Detect which cell encompasses the target text, then output its [X, Y] center coordinate. 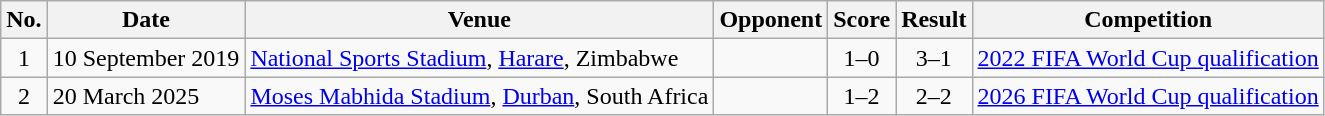
1–0 [862, 58]
2022 FIFA World Cup qualification [1148, 58]
No. [24, 20]
Score [862, 20]
Moses Mabhida Stadium, Durban, South Africa [480, 96]
1 [24, 58]
1–2 [862, 96]
Opponent [771, 20]
National Sports Stadium, Harare, Zimbabwe [480, 58]
2 [24, 96]
10 September 2019 [146, 58]
3–1 [934, 58]
20 March 2025 [146, 96]
Venue [480, 20]
Date [146, 20]
2–2 [934, 96]
2026 FIFA World Cup qualification [1148, 96]
Result [934, 20]
Competition [1148, 20]
